Capture the cell that displays the provided text and extract its [X, Y] central coordinate. 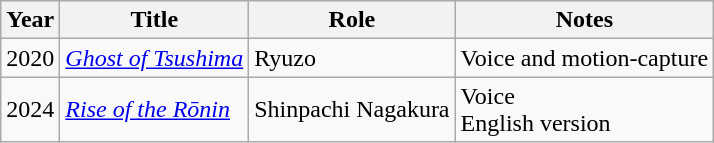
Rise of the Rōnin [154, 110]
VoiceEnglish version [584, 110]
Voice and motion-capture [584, 58]
Notes [584, 20]
2020 [30, 58]
Year [30, 20]
Ryuzo [352, 58]
Ghost of Tsushima [154, 58]
Role [352, 20]
Title [154, 20]
Shinpachi Nagakura [352, 110]
2024 [30, 110]
